Detect which cell encompasses the target text, then output its (x, y) center coordinate. 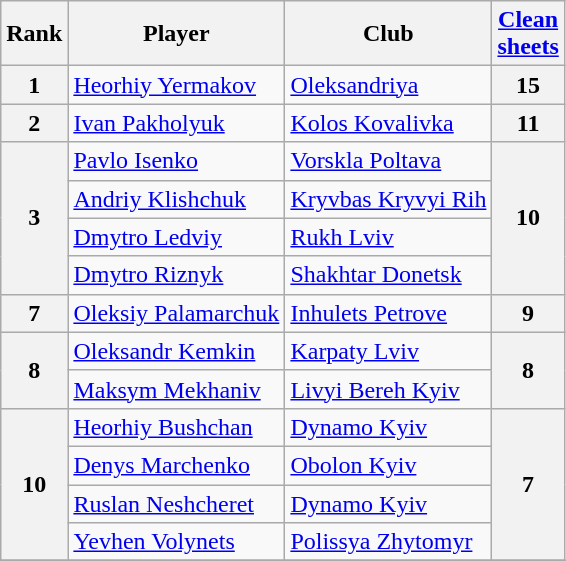
Oleksandr Kemkin (176, 351)
Polissya Zhytomyr (388, 542)
2 (34, 123)
Heorhiy Bushchan (176, 427)
Dmytro Riznyk (176, 275)
Rukh Lviv (388, 237)
Ivan Pakholyuk (176, 123)
Oleksiy Palamarchuk (176, 313)
Shakhtar Donetsk (388, 275)
1 (34, 85)
15 (528, 85)
3 (34, 218)
Yevhen Volynets (176, 542)
Club (388, 34)
Ruslan Neshcheret (176, 503)
Oleksandriya (388, 85)
Dmytro Ledviy (176, 237)
Kolos Kovalivka (388, 123)
Maksym Mekhaniv (176, 389)
Karpaty Lviv (388, 351)
Obolon Kyiv (388, 465)
9 (528, 313)
Andriy Klishchuk (176, 199)
Denys Marchenko (176, 465)
Vorskla Poltava (388, 161)
Heorhiy Yermakov (176, 85)
Cleansheets (528, 34)
Kryvbas Kryvyi Rih (388, 199)
11 (528, 123)
Player (176, 34)
Pavlo Isenko (176, 161)
Inhulets Petrove (388, 313)
Rank (34, 34)
Livyi Bereh Kyiv (388, 389)
